Locate the cell with the specified text and output its [X, Y] center coordinate. 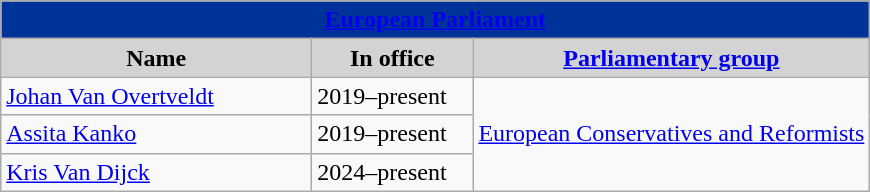
European Parliament [436, 20]
2024–present [392, 172]
Parliamentary group [672, 58]
Johan Van Overtveldt [156, 96]
Assita Kanko [156, 134]
European Conservatives and Reformists [672, 134]
Name [156, 58]
In office [392, 58]
Kris Van Dijck [156, 172]
